Capture the cell that displays the provided text and extract its (x, y) central coordinate. 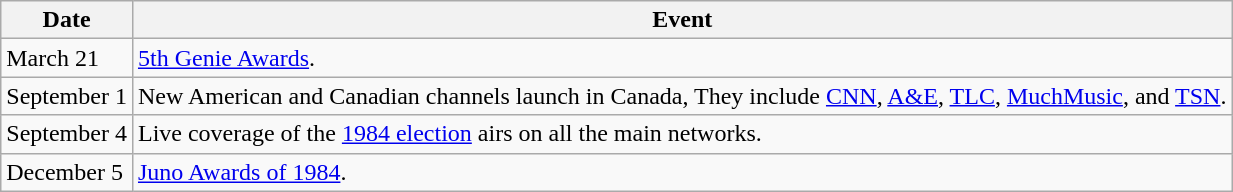
Live coverage of the 1984 election airs on all the main networks. (682, 134)
Event (682, 20)
December 5 (67, 172)
New American and Canadian channels launch in Canada, They include CNN, A&E, TLC, MuchMusic, and TSN. (682, 96)
September 4 (67, 134)
March 21 (67, 58)
Juno Awards of 1984. (682, 172)
September 1 (67, 96)
Date (67, 20)
5th Genie Awards. (682, 58)
